For the text-containing cell, return its midpoint in (x, y) coordinate format. 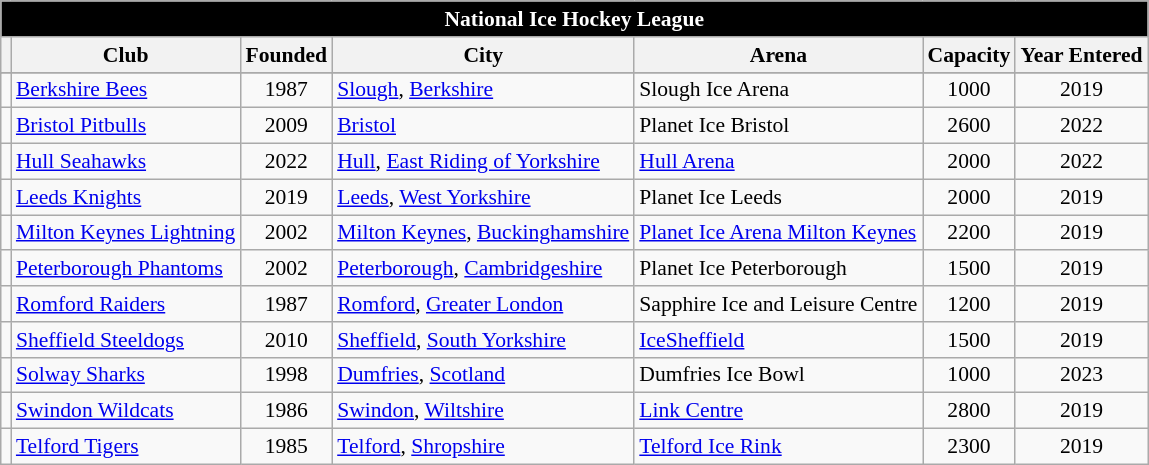
City (483, 55)
2200 (968, 233)
Telford Ice Rink (778, 447)
2010 (286, 340)
1986 (286, 411)
Planet Ice Peterborough (778, 269)
Peterborough, Cambridgeshire (483, 269)
Romford Raiders (126, 304)
2600 (968, 126)
Hull Seahawks (126, 162)
Sheffield, South Yorkshire (483, 340)
IceSheffield (778, 340)
Planet Ice Arena Milton Keynes (778, 233)
Bristol (483, 126)
Arena (778, 55)
Dumfries, Scotland (483, 375)
1985 (286, 447)
Slough Ice Arena (778, 90)
Sapphire Ice and Leisure Centre (778, 304)
Hull Arena (778, 162)
Sheffield Steeldogs (126, 340)
Milton Keynes, Buckinghamshire (483, 233)
Swindon Wildcats (126, 411)
Peterborough Phantoms (126, 269)
2300 (968, 447)
1998 (286, 375)
2023 (1081, 375)
Swindon, Wiltshire (483, 411)
Planet Ice Leeds (778, 197)
Dumfries Ice Bowl (778, 375)
Berkshire Bees (126, 90)
1200 (968, 304)
Founded (286, 55)
Leeds, West Yorkshire (483, 197)
Club (126, 55)
Romford, Greater London (483, 304)
Year Entered (1081, 55)
Planet Ice Bristol (778, 126)
National Ice Hockey League (574, 19)
Slough, Berkshire (483, 90)
Hull, East Riding of Yorkshire (483, 162)
Leeds Knights (126, 197)
Telford, Shropshire (483, 447)
Link Centre (778, 411)
Telford Tigers (126, 447)
Capacity (968, 55)
Milton Keynes Lightning (126, 233)
Bristol Pitbulls (126, 126)
Solway Sharks (126, 375)
2009 (286, 126)
2800 (968, 411)
